Scan for the cell matching the given text and deliver its (x, y) coordinate at center. 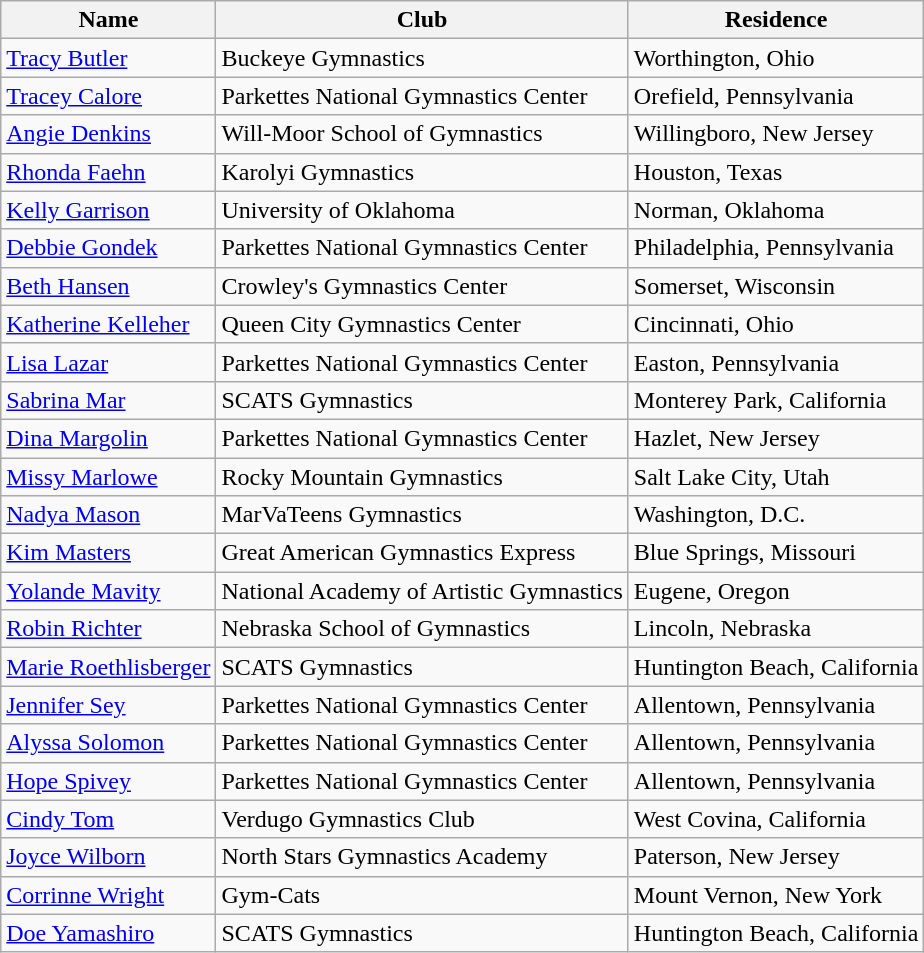
Easton, Pennsylvania (776, 362)
Sabrina Mar (108, 400)
Angie Denkins (108, 134)
Lisa Lazar (108, 362)
Philadelphia, Pennsylvania (776, 248)
Rhonda Faehn (108, 172)
Norman, Oklahoma (776, 210)
Doe Yamashiro (108, 933)
Lincoln, Nebraska (776, 629)
Robin Richter (108, 629)
Nebraska School of Gymnastics (422, 629)
Great American Gymnastics Express (422, 553)
Blue Springs, Missouri (776, 553)
Hope Spivey (108, 781)
Missy Marlowe (108, 477)
Joyce Wilborn (108, 857)
Tracy Butler (108, 58)
Rocky Mountain Gymnastics (422, 477)
Queen City Gymnastics Center (422, 324)
Hazlet, New Jersey (776, 438)
Cincinnati, Ohio (776, 324)
National Academy of Artistic Gymnastics (422, 591)
Mount Vernon, New York (776, 895)
Jennifer Sey (108, 705)
Yolande Mavity (108, 591)
Gym-Cats (422, 895)
Name (108, 20)
Katherine Kelleher (108, 324)
MarVaTeens Gymnastics (422, 515)
Tracey Calore (108, 96)
Dina Margolin (108, 438)
Crowley's Gymnastics Center (422, 286)
University of Oklahoma (422, 210)
Nadya Mason (108, 515)
Worthington, Ohio (776, 58)
Buckeye Gymnastics (422, 58)
Will-Moor School of Gymnastics (422, 134)
Kim Masters (108, 553)
Houston, Texas (776, 172)
Orefield, Pennsylvania (776, 96)
Paterson, New Jersey (776, 857)
Washington, D.C. (776, 515)
Residence (776, 20)
Willingboro, New Jersey (776, 134)
Eugene, Oregon (776, 591)
Karolyi Gymnastics (422, 172)
Marie Roethlisberger (108, 667)
Monterey Park, California (776, 400)
West Covina, California (776, 819)
Alyssa Solomon (108, 743)
Salt Lake City, Utah (776, 477)
Somerset, Wisconsin (776, 286)
Beth Hansen (108, 286)
Cindy Tom (108, 819)
Debbie Gondek (108, 248)
Corrinne Wright (108, 895)
Club (422, 20)
North Stars Gymnastics Academy (422, 857)
Kelly Garrison (108, 210)
Verdugo Gymnastics Club (422, 819)
